Extract the [x, y] coordinate from the center of the cell holding the provided text.  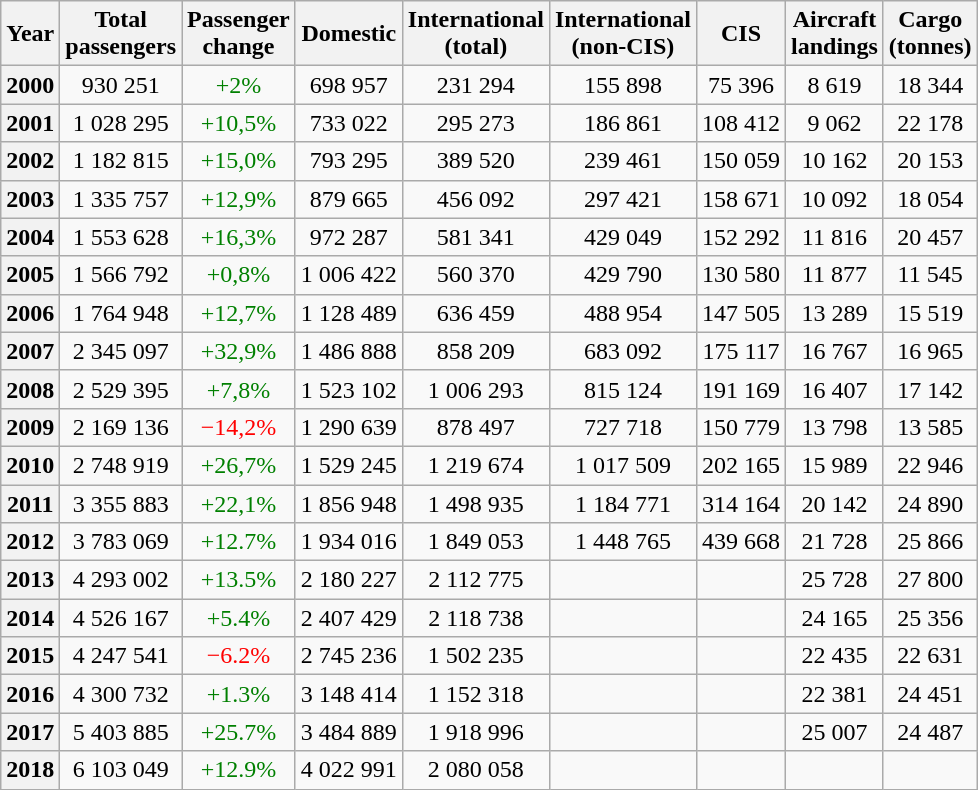
1 553 628 [121, 237]
1 006 422 [348, 275]
10 092 [835, 199]
−6.2% [239, 656]
878 497 [476, 427]
10 162 [835, 161]
+10,5% [239, 123]
13 798 [835, 427]
1 502 235 [476, 656]
1 934 016 [348, 542]
17 142 [930, 389]
2 529 395 [121, 389]
24 451 [930, 694]
1 335 757 [121, 199]
150 059 [740, 161]
429 790 [622, 275]
972 287 [348, 237]
2001 [30, 123]
+15,0% [239, 161]
+7,8% [239, 389]
793 295 [348, 161]
150 779 [740, 427]
456 092 [476, 199]
22 946 [930, 465]
Year [30, 34]
75 396 [740, 85]
930 251 [121, 85]
1 566 792 [121, 275]
1 290 639 [348, 427]
24 487 [930, 732]
439 668 [740, 542]
1 182 815 [121, 161]
3 783 069 [121, 542]
560 370 [476, 275]
815 124 [622, 389]
+12.7% [239, 542]
25 866 [930, 542]
2 745 236 [348, 656]
879 665 [348, 199]
22 631 [930, 656]
698 957 [348, 85]
2002 [30, 161]
2 112 775 [476, 580]
186 861 [622, 123]
25 728 [835, 580]
175 117 [740, 351]
+13.5% [239, 580]
1 184 771 [622, 503]
2003 [30, 199]
22 381 [835, 694]
2 169 136 [121, 427]
130 580 [740, 275]
727 718 [622, 427]
+22,1% [239, 503]
1 028 295 [121, 123]
231 294 [476, 85]
Passengerchange [239, 34]
239 461 [622, 161]
1 529 245 [348, 465]
+32,9% [239, 351]
6 103 049 [121, 770]
24 890 [930, 503]
2015 [30, 656]
16 965 [930, 351]
1 486 888 [348, 351]
1 017 509 [622, 465]
5 403 885 [121, 732]
2013 [30, 580]
+26,7% [239, 465]
1 849 053 [476, 542]
858 209 [476, 351]
18 344 [930, 85]
20 153 [930, 161]
20 457 [930, 237]
683 092 [622, 351]
Cargo(tonnes) [930, 34]
4 300 732 [121, 694]
25 007 [835, 732]
2018 [30, 770]
CIS [740, 34]
2000 [30, 85]
3 355 883 [121, 503]
152 292 [740, 237]
191 169 [740, 389]
15 989 [835, 465]
−14,2% [239, 427]
147 505 [740, 313]
18 054 [930, 199]
3 148 414 [348, 694]
1 523 102 [348, 389]
Total passengers [121, 34]
314 164 [740, 503]
+12.9% [239, 770]
20 142 [835, 503]
13 289 [835, 313]
636 459 [476, 313]
2 345 097 [121, 351]
3 484 889 [348, 732]
1 128 489 [348, 313]
429 049 [622, 237]
1 448 765 [622, 542]
22 178 [930, 123]
1 498 935 [476, 503]
Aircraftlandings [835, 34]
16 767 [835, 351]
108 412 [740, 123]
International(total) [476, 34]
+16,3% [239, 237]
1 006 293 [476, 389]
2007 [30, 351]
+5.4% [239, 618]
9 062 [835, 123]
+12,7% [239, 313]
+1.3% [239, 694]
+12,9% [239, 199]
27 800 [930, 580]
2009 [30, 427]
155 898 [622, 85]
2006 [30, 313]
202 165 [740, 465]
2011 [30, 503]
21 728 [835, 542]
4 022 991 [348, 770]
+0,8% [239, 275]
1 918 996 [476, 732]
488 954 [622, 313]
2014 [30, 618]
2 118 738 [476, 618]
11 816 [835, 237]
22 435 [835, 656]
2004 [30, 237]
2017 [30, 732]
295 273 [476, 123]
25 356 [930, 618]
2 180 227 [348, 580]
8 619 [835, 85]
13 585 [930, 427]
158 671 [740, 199]
Domestic [348, 34]
15 519 [930, 313]
2 080 058 [476, 770]
4 526 167 [121, 618]
1 152 318 [476, 694]
581 341 [476, 237]
1 856 948 [348, 503]
16 407 [835, 389]
1 764 948 [121, 313]
733 022 [348, 123]
2005 [30, 275]
+2% [239, 85]
2010 [30, 465]
2016 [30, 694]
2012 [30, 542]
389 520 [476, 161]
+25.7% [239, 732]
2 748 919 [121, 465]
11 877 [835, 275]
24 165 [835, 618]
1 219 674 [476, 465]
11 545 [930, 275]
2 407 429 [348, 618]
4 293 002 [121, 580]
2008 [30, 389]
297 421 [622, 199]
4 247 541 [121, 656]
International(non-CIS) [622, 34]
